Capture the cell that displays the provided text and extract its (X, Y) central coordinate. 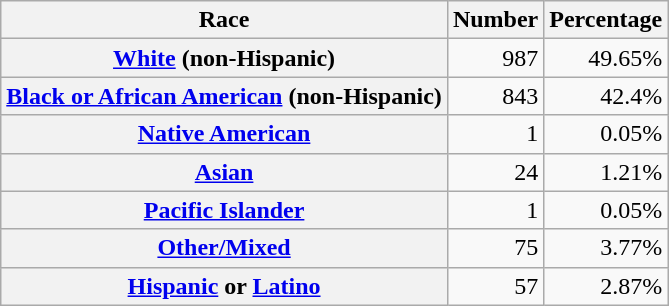
49.65% (606, 58)
57 (495, 286)
987 (495, 58)
White (non-Hispanic) (224, 58)
24 (495, 172)
42.4% (606, 96)
75 (495, 248)
Number (495, 20)
Black or African American (non-Hispanic) (224, 96)
1.21% (606, 172)
3.77% (606, 248)
Race (224, 20)
843 (495, 96)
2.87% (606, 286)
Pacific Islander (224, 210)
Native American (224, 134)
Asian (224, 172)
Hispanic or Latino (224, 286)
Percentage (606, 20)
Other/Mixed (224, 248)
